Identify which cell holds the provided text, then report its [x, y] central coordinate. 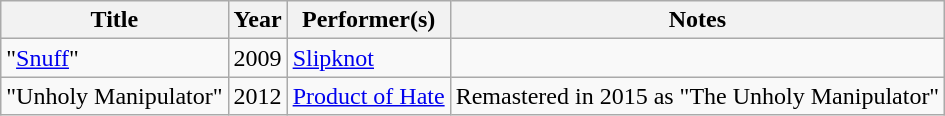
Notes [698, 20]
Remastered in 2015 as "The Unholy Manipulator" [698, 96]
"Unholy Manipulator" [114, 96]
"Snuff" [114, 58]
2012 [258, 96]
Year [258, 20]
2009 [258, 58]
Product of Hate [368, 96]
Title [114, 20]
Performer(s) [368, 20]
Slipknot [368, 58]
